Scan for the cell matching the given text and deliver its (x, y) coordinate at center. 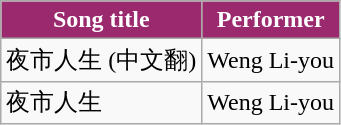
Song title (102, 20)
夜市人生 (中文翻) (102, 60)
夜市人生 (102, 102)
Performer (271, 20)
